Pinpoint the cell where the given text exists, returning its (x, y) midpoint coordinate. 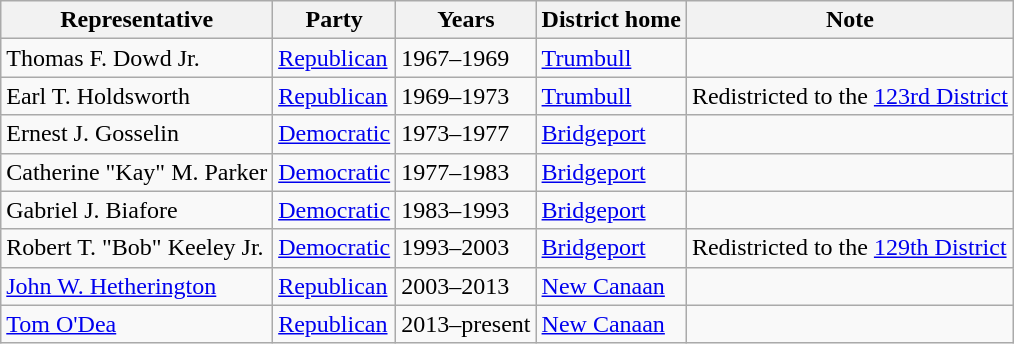
Party (334, 20)
John W. Hetherington (137, 286)
Note (850, 20)
Years (466, 20)
1967–1969 (466, 58)
Redistricted to the 129th District (850, 248)
Earl T. Holdsworth (137, 96)
Tom O'Dea (137, 324)
Thomas F. Dowd Jr. (137, 58)
2013–present (466, 324)
1973–1977 (466, 134)
1983–1993 (466, 210)
1993–2003 (466, 248)
Gabriel J. Biafore (137, 210)
1977–1983 (466, 172)
Redistricted to the 123rd District (850, 96)
1969–1973 (466, 96)
District home (611, 20)
Robert T. "Bob" Keeley Jr. (137, 248)
Catherine "Kay" M. Parker (137, 172)
2003–2013 (466, 286)
Representative (137, 20)
Ernest J. Gosselin (137, 134)
